Return the (X, Y) coordinate for the center point of the cell that contains the specified text.  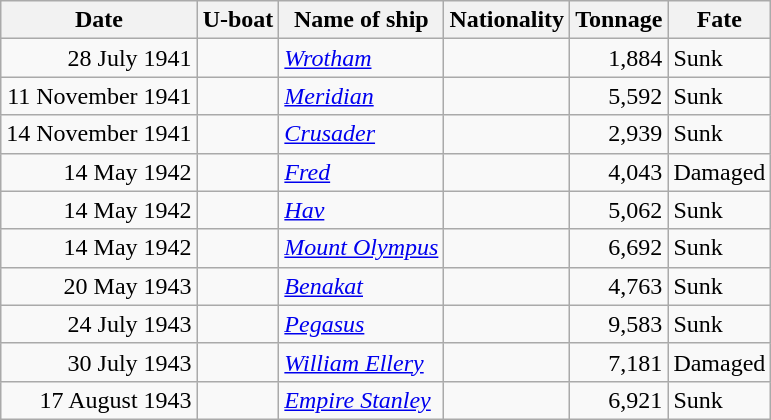
1,884 (619, 58)
Wrotham (362, 58)
Fate (720, 20)
14 November 1941 (99, 134)
Date (99, 20)
Meridian (362, 96)
7,181 (619, 362)
24 July 1943 (99, 324)
17 August 1943 (99, 400)
Crusader (362, 134)
6,692 (619, 248)
Benakat (362, 286)
4,043 (619, 172)
Nationality (507, 20)
Mount Olympus (362, 248)
5,062 (619, 210)
2,939 (619, 134)
6,921 (619, 400)
Hav (362, 210)
William Ellery (362, 362)
9,583 (619, 324)
Empire Stanley (362, 400)
30 July 1943 (99, 362)
5,592 (619, 96)
Fred (362, 172)
Tonnage (619, 20)
20 May 1943 (99, 286)
28 July 1941 (99, 58)
Name of ship (362, 20)
4,763 (619, 286)
U-boat (238, 20)
Pegasus (362, 324)
11 November 1941 (99, 96)
